Return the (X, Y) coordinate for the center point of the cell that contains the specified text.  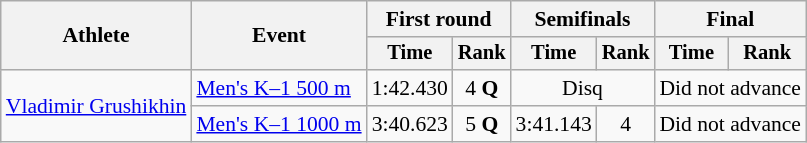
Vladimir Grushikhin (96, 106)
5 Q (482, 124)
Men's K–1 1000 m (278, 124)
Athlete (96, 36)
3:40.623 (410, 124)
4 (626, 124)
Semifinals (583, 19)
1:42.430 (410, 88)
Disq (583, 88)
4 Q (482, 88)
Men's K–1 500 m (278, 88)
First round (439, 19)
Final (730, 19)
3:41.143 (554, 124)
Event (278, 36)
